Detect which cell encompasses the target text, then output its [X, Y] center coordinate. 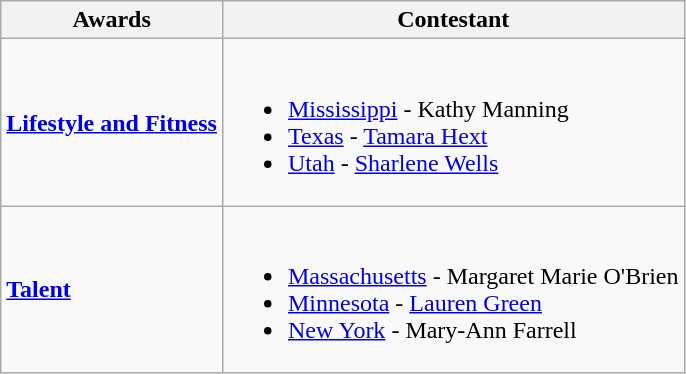
Talent [112, 290]
Massachusetts - Margaret Marie O'Brien Minnesota - Lauren Green New York - Mary-Ann Farrell [453, 290]
Mississippi - Kathy Manning Texas - Tamara Hext Utah - Sharlene Wells [453, 122]
Contestant [453, 20]
Lifestyle and Fitness [112, 122]
Awards [112, 20]
